Capture the cell that displays the provided text and extract its (x, y) central coordinate. 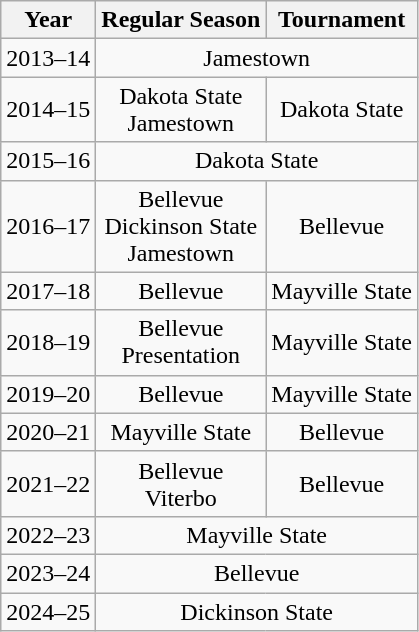
2020–21 (48, 432)
BellevueViterbo (181, 484)
2016–17 (48, 226)
2017–18 (48, 291)
Dakota StateJamestown (181, 110)
Regular Season (181, 20)
2018–19 (48, 342)
Year (48, 20)
Tournament (342, 20)
2023–24 (48, 573)
Jamestown (257, 58)
2015–16 (48, 161)
2022–23 (48, 535)
2013–14 (48, 58)
BellevueDickinson StateJamestown (181, 226)
2021–22 (48, 484)
BellevuePresentation (181, 342)
2024–25 (48, 611)
2019–20 (48, 394)
2014–15 (48, 110)
Dickinson State (257, 611)
